Output the [x, y] coordinate of the center of the cell containing the given text.  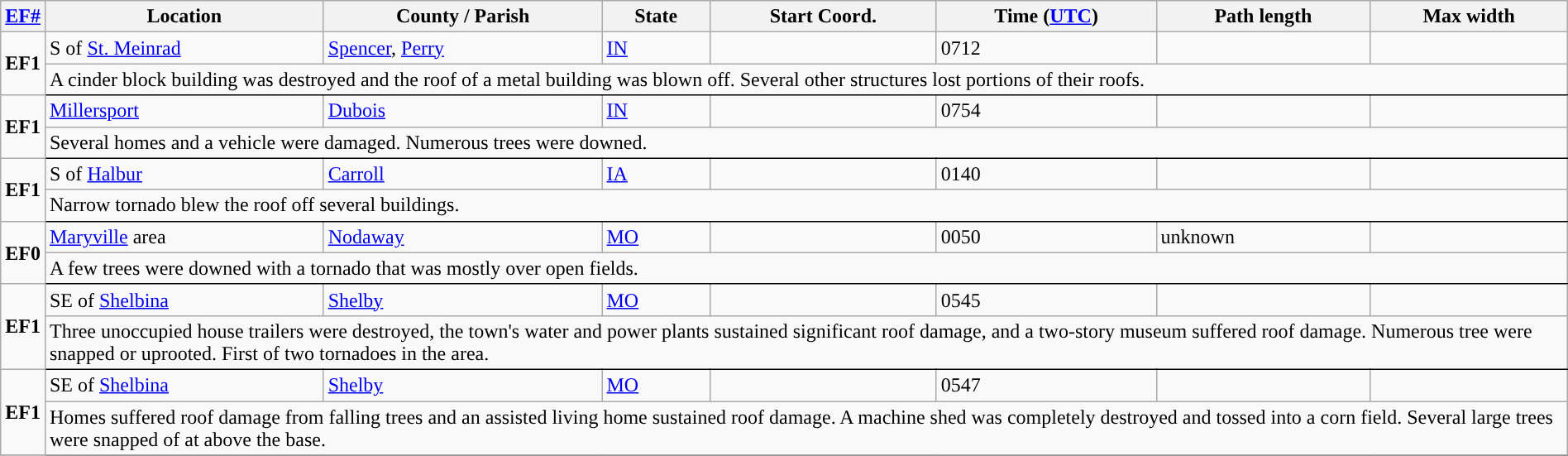
0712 [1046, 48]
EF0 [23, 252]
unknown [1264, 237]
0547 [1046, 385]
S of Halbur [184, 174]
Maryville area [184, 237]
0050 [1046, 237]
S of St. Meinrad [184, 48]
A cinder block building was destroyed and the roof of a metal building was blown off. Several other structures lost portions of their roofs. [806, 79]
Dubois [463, 111]
Time (UTC) [1046, 17]
Start Coord. [823, 17]
0754 [1046, 111]
EF# [23, 17]
Several homes and a vehicle were damaged. Numerous trees were downed. [806, 142]
A few trees were downed with a tornado that was mostly over open fields. [806, 268]
Carroll [463, 174]
Millersport [184, 111]
Nodaway [463, 237]
Narrow tornado blew the roof off several buildings. [806, 205]
IA [656, 174]
0140 [1046, 174]
County / Parish [463, 17]
Path length [1264, 17]
Location [184, 17]
0545 [1046, 300]
Max width [1469, 17]
Spencer, Perry [463, 48]
State [656, 17]
